Locate the cell with the specified text and output its (X, Y) center coordinate. 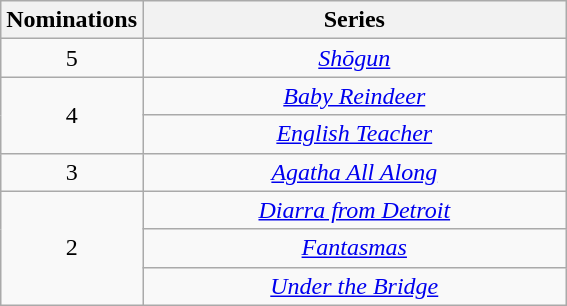
4 (72, 115)
Nominations (72, 20)
Fantasmas (354, 248)
2 (72, 248)
5 (72, 58)
Diarra from Detroit (354, 210)
English Teacher (354, 134)
3 (72, 172)
Under the Bridge (354, 286)
Series (354, 20)
Agatha All Along (354, 172)
Shōgun (354, 58)
Baby Reindeer (354, 96)
